Scan for the cell matching the given text and deliver its [X, Y] coordinate at center. 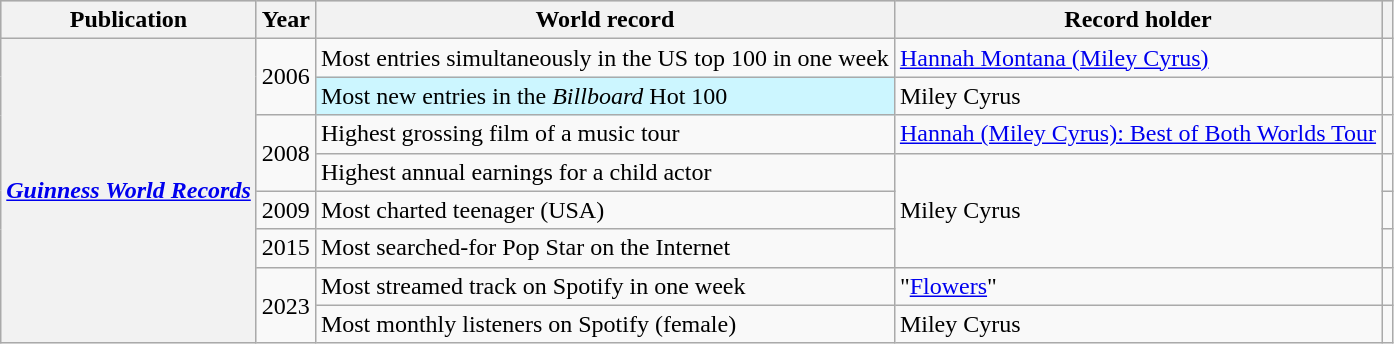
"Flowers" [1138, 286]
Hannah Montana (Miley Cyrus) [1138, 58]
Guinness World Records [129, 191]
Most streamed track on Spotify in one week [604, 286]
Highest grossing film of a music tour [604, 134]
Year [286, 20]
Most entries simultaneously in the US top 100 in one week [604, 58]
Highest annual earnings for a child actor [604, 172]
2015 [286, 248]
2008 [286, 153]
Hannah (Miley Cyrus): Best of Both Worlds Tour [1138, 134]
Record holder [1138, 20]
2023 [286, 305]
Most searched-for Pop Star on the Internet [604, 248]
2009 [286, 210]
Most charted teenager (USA) [604, 210]
World record [604, 20]
Most new entries in the Billboard Hot 100 [604, 96]
Most monthly listeners on Spotify (female) [604, 324]
Publication [129, 20]
2006 [286, 77]
